Find where the given text appears and provide that cell's center as [X, Y] coordinate. 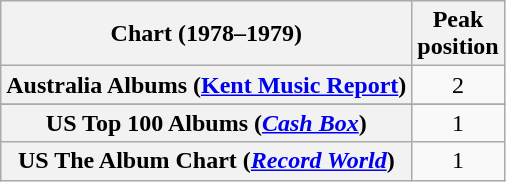
Australia Albums (Kent Music Report) [206, 85]
2 [458, 85]
US The Album Chart (Record World) [206, 161]
Peak position [458, 34]
US Top 100 Albums (Cash Box) [206, 123]
Chart (1978–1979) [206, 34]
